Return (X, Y) of the center of cell containing provided text 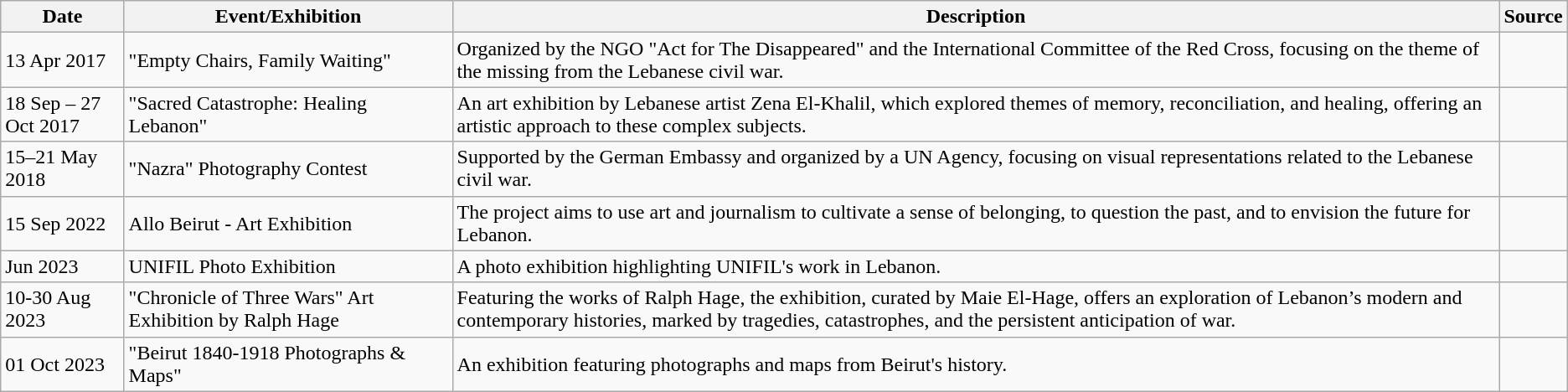
Date (62, 17)
UNIFIL Photo Exhibition (288, 266)
"Chronicle of Three Wars" Art Exhibition by Ralph Hage (288, 310)
Jun 2023 (62, 266)
15 Sep 2022 (62, 223)
10-30 Aug 2023 (62, 310)
The project aims to use art and journalism to cultivate a sense of belonging, to question the past, and to envision the future for Lebanon. (976, 223)
13 Apr 2017 (62, 60)
01 Oct 2023 (62, 364)
18 Sep – 27 Oct 2017 (62, 114)
An exhibition featuring photographs and maps from Beirut's history. (976, 364)
A photo exhibition highlighting UNIFIL's work in Lebanon. (976, 266)
Event/Exhibition (288, 17)
Allo Beirut - Art Exhibition (288, 223)
Description (976, 17)
Supported by the German Embassy and organized by a UN Agency, focusing on visual representations related to the Lebanese civil war. (976, 169)
15–21 May 2018 (62, 169)
"Sacred Catastrophe: Healing Lebanon" (288, 114)
"Beirut 1840-1918 Photographs & Maps" (288, 364)
Source (1533, 17)
"Nazra" Photography Contest (288, 169)
"Empty Chairs, Family Waiting" (288, 60)
